Determine the [x, y] coordinate at the center of the cell enclosing the given text.  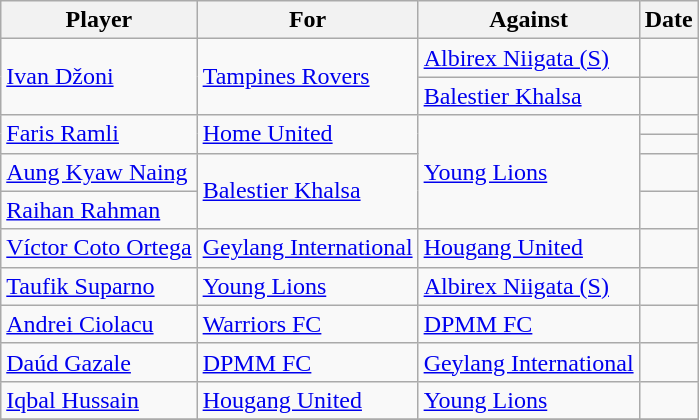
Faris Ramli [99, 134]
Raihan Rahman [99, 210]
Against [528, 20]
Daúd Gazale [99, 362]
Taufik Suparno [99, 286]
Date [668, 20]
Home United [308, 134]
For [308, 20]
Tampines Rovers [308, 77]
Aung Kyaw Naing [99, 172]
Andrei Ciolacu [99, 324]
Ivan Džoni [99, 77]
Víctor Coto Ortega [99, 248]
Iqbal Hussain [99, 400]
Warriors FC [308, 324]
Player [99, 20]
